Identify which cell holds the provided text, then report its (X, Y) central coordinate. 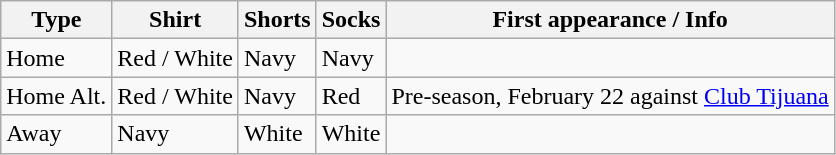
Home (56, 58)
Type (56, 20)
Pre-season, February 22 against Club Tijuana (610, 96)
Socks (351, 20)
First appearance / Info (610, 20)
Shirt (176, 20)
Shorts (277, 20)
Red (351, 96)
Away (56, 134)
Home Alt. (56, 96)
